From the cell containing the given text, extract its center point as (X, Y) coordinate. 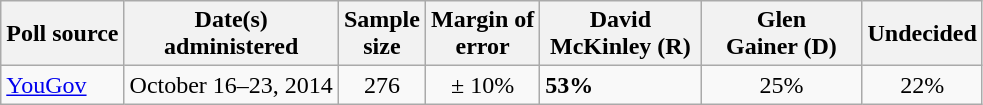
DavidMcKinley (R) (620, 34)
Margin oferror (482, 34)
Date(s)administered (231, 34)
25% (782, 85)
± 10% (482, 85)
October 16–23, 2014 (231, 85)
Samplesize (382, 34)
22% (922, 85)
GlenGainer (D) (782, 34)
276 (382, 85)
53% (620, 85)
YouGov (62, 85)
Poll source (62, 34)
Undecided (922, 34)
